Scan for the cell matching the given text and deliver its [x, y] coordinate at center. 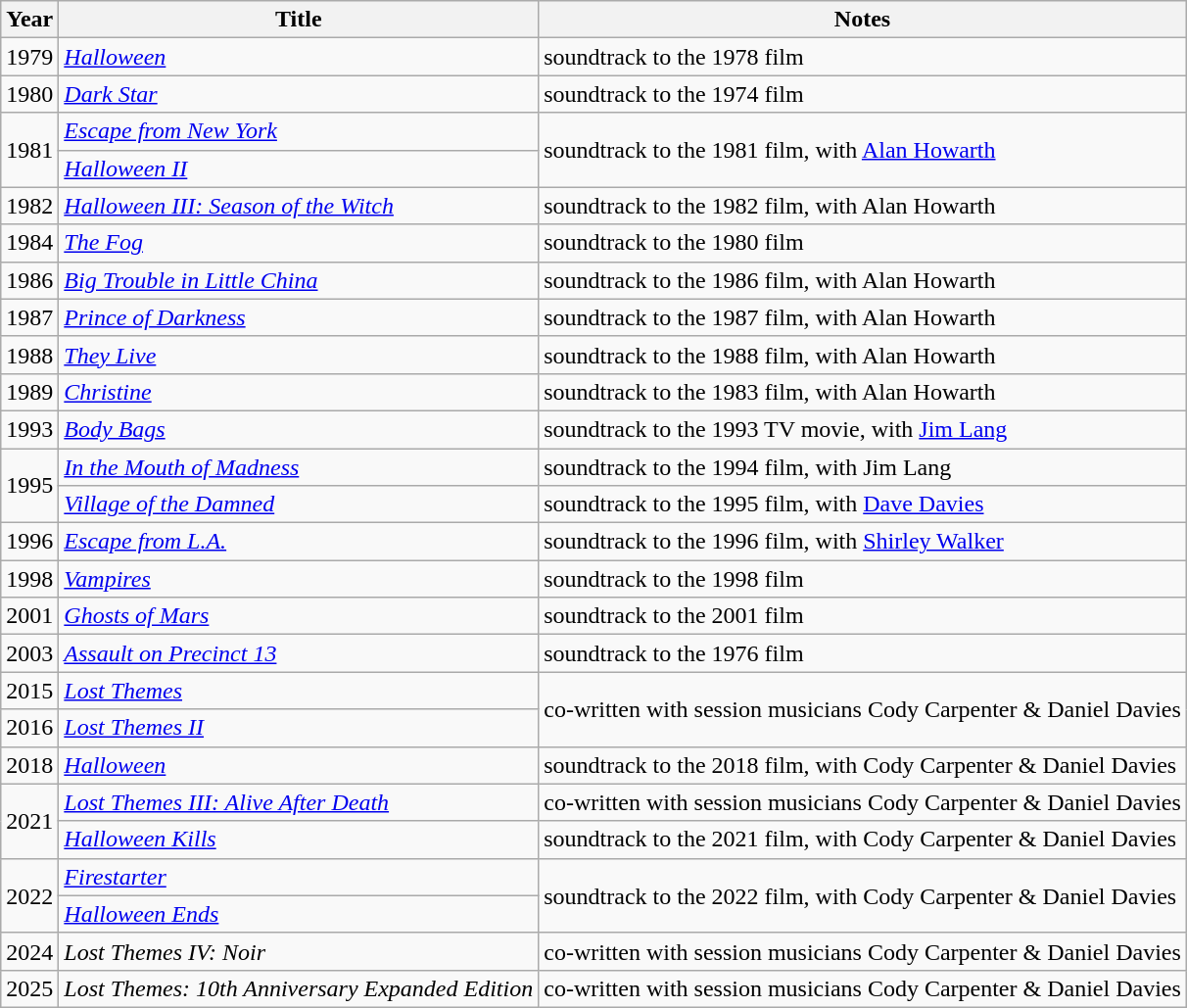
soundtrack to the 1982 film, with Alan Howarth [863, 206]
soundtrack to the 1978 film [863, 57]
2025 [29, 988]
soundtrack to the 1986 film, with Alan Howarth [863, 280]
Halloween Ends [299, 914]
1987 [29, 317]
soundtrack to the 1998 film [863, 579]
Village of the Damned [299, 504]
soundtrack to the 1996 film, with Shirley Walker [863, 542]
Prince of Darkness [299, 317]
1989 [29, 392]
Lost Themes III: Alive After Death [299, 802]
1996 [29, 542]
soundtrack to the 1981 film, with Alan Howarth [863, 150]
1980 [29, 94]
2001 [29, 616]
Year [29, 20]
2024 [29, 951]
soundtrack to the 1974 film [863, 94]
soundtrack to the 2001 film [863, 616]
Escape from L.A. [299, 542]
1995 [29, 486]
2018 [29, 765]
Vampires [299, 579]
Firestarter [299, 877]
They Live [299, 355]
Body Bags [299, 429]
1984 [29, 243]
1998 [29, 579]
Big Trouble in Little China [299, 280]
1986 [29, 280]
Lost Themes [299, 691]
2003 [29, 653]
Halloween Kills [299, 840]
2021 [29, 821]
In the Mouth of Madness [299, 467]
Lost Themes: 10th Anniversary Expanded Edition [299, 988]
soundtrack to the 1994 film, with Jim Lang [863, 467]
soundtrack to the 1995 film, with Dave Davies [863, 504]
soundtrack to the 1993 TV movie, with Jim Lang [863, 429]
Assault on Precinct 13 [299, 653]
Dark Star [299, 94]
1981 [29, 150]
1982 [29, 206]
soundtrack to the 1983 film, with Alan Howarth [863, 392]
1993 [29, 429]
Notes [863, 20]
2015 [29, 691]
soundtrack to the 1988 film, with Alan Howarth [863, 355]
soundtrack to the 2022 film, with Cody Carpenter & Daniel Davies [863, 895]
2016 [29, 728]
soundtrack to the 1976 film [863, 653]
Halloween III: Season of the Witch [299, 206]
Halloween II [299, 168]
Title [299, 20]
1988 [29, 355]
soundtrack to the 1987 film, with Alan Howarth [863, 317]
Lost Themes IV: Noir [299, 951]
soundtrack to the 2021 film, with Cody Carpenter & Daniel Davies [863, 840]
1979 [29, 57]
Christine [299, 392]
soundtrack to the 2018 film, with Cody Carpenter & Daniel Davies [863, 765]
soundtrack to the 1980 film [863, 243]
2022 [29, 895]
Escape from New York [299, 131]
The Fog [299, 243]
Lost Themes II [299, 728]
Ghosts of Mars [299, 616]
